Identify which cell holds the provided text, then report its (X, Y) central coordinate. 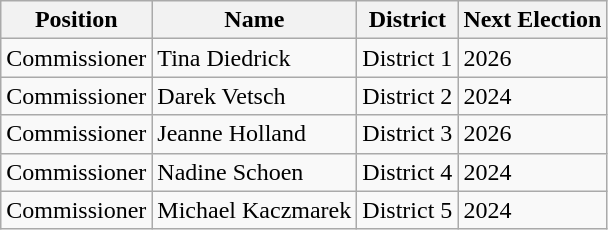
Darek Vetsch (254, 96)
Position (76, 20)
Nadine Schoen (254, 172)
Michael Kaczmarek (254, 210)
District 4 (408, 172)
District 3 (408, 134)
Next Election (532, 20)
District (408, 20)
District 2 (408, 96)
District 5 (408, 210)
Name (254, 20)
District 1 (408, 58)
Tina Diedrick (254, 58)
Jeanne Holland (254, 134)
